Extract the (X, Y) coordinate from the center of the cell holding the provided text.  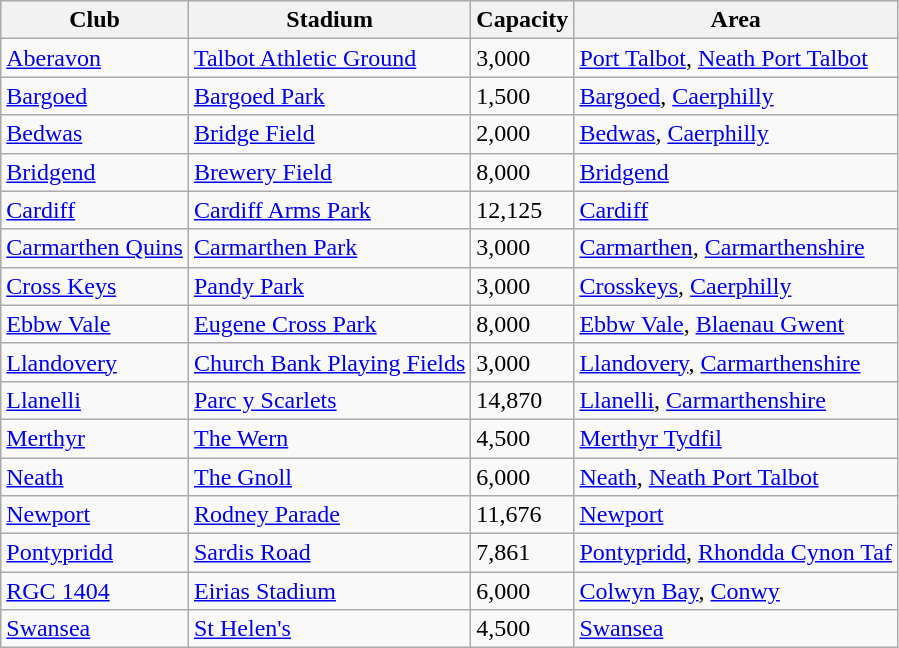
Eugene Cross Park (329, 324)
RGC 1404 (95, 591)
Area (736, 20)
14,870 (522, 400)
Bargoed Park (329, 96)
Llandovery (95, 362)
1,500 (522, 96)
Capacity (522, 20)
Rodney Parade (329, 515)
Bridge Field (329, 134)
Club (95, 20)
Eirias Stadium (329, 591)
11,676 (522, 515)
Carmarthen, Carmarthenshire (736, 248)
7,861 (522, 553)
St Helen's (329, 629)
Port Talbot, Neath Port Talbot (736, 58)
Neath, Neath Port Talbot (736, 477)
Pontypridd, Rhondda Cynon Taf (736, 553)
Bargoed (95, 96)
Sardis Road (329, 553)
Ebbw Vale (95, 324)
Neath (95, 477)
Brewery Field (329, 172)
Colwyn Bay, Conwy (736, 591)
Crosskeys, Caerphilly (736, 286)
The Wern (329, 438)
Church Bank Playing Fields (329, 362)
Carmarthen Quins (95, 248)
Cross Keys (95, 286)
Cardiff Arms Park (329, 210)
Stadium (329, 20)
Bedwas, Caerphilly (736, 134)
2,000 (522, 134)
Pontypridd (95, 553)
Talbot Athletic Ground (329, 58)
Pandy Park (329, 286)
Ebbw Vale, Blaenau Gwent (736, 324)
12,125 (522, 210)
Bargoed, Caerphilly (736, 96)
Merthyr Tydfil (736, 438)
Carmarthen Park (329, 248)
The Gnoll (329, 477)
Llanelli (95, 400)
Llanelli, Carmarthenshire (736, 400)
Llandovery, Carmarthenshire (736, 362)
Merthyr (95, 438)
Bedwas (95, 134)
Parc y Scarlets (329, 400)
Aberavon (95, 58)
